For the text-containing cell, return its midpoint in [X, Y] coordinate format. 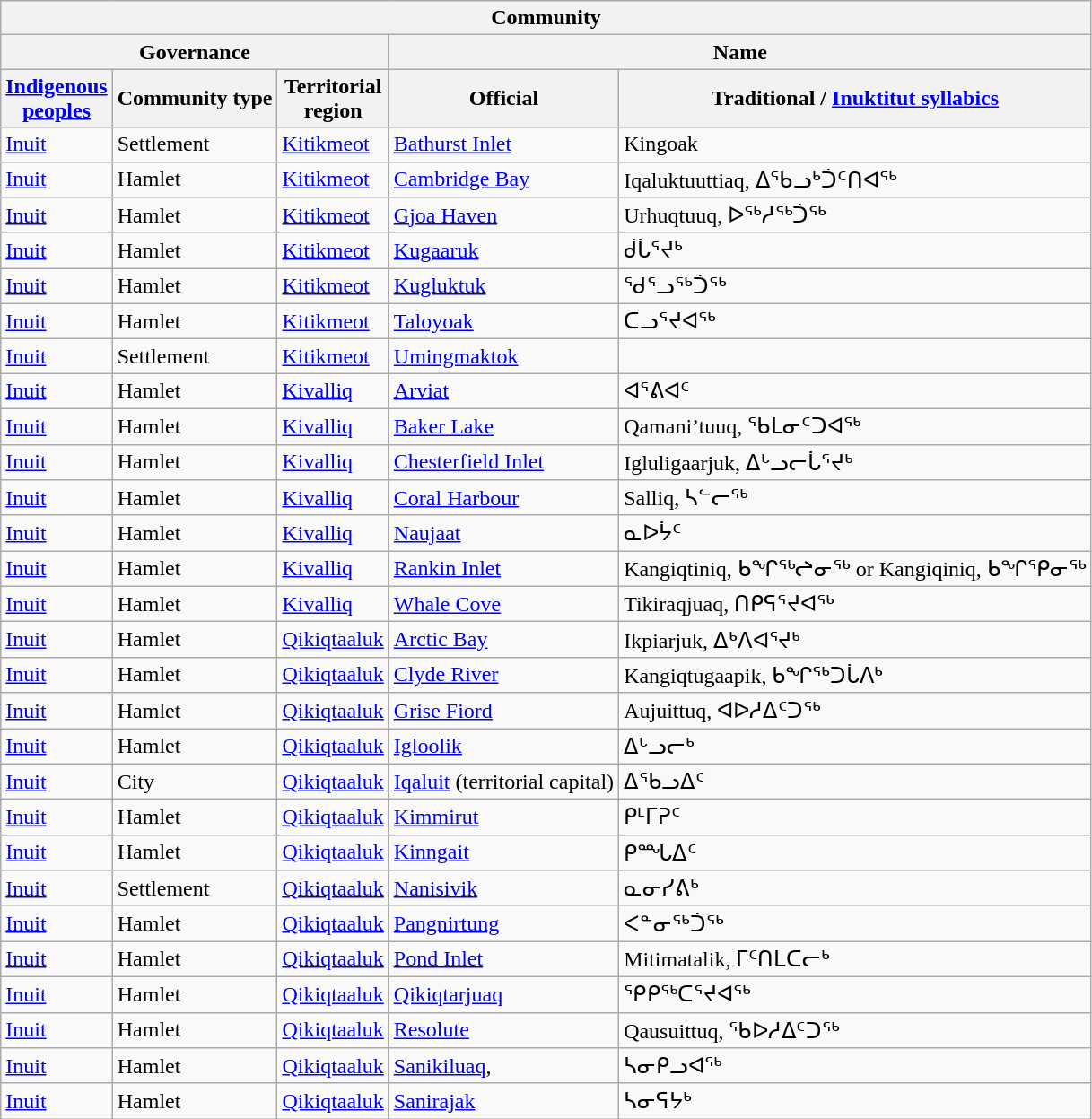
ᓴᓂᕋᔭᒃ [856, 1101]
Salliq, ᓴᓪᓕᖅ [856, 498]
Kimmirut [503, 817]
Official [503, 99]
City [195, 782]
ᐃᒡᓗᓕᒃ [856, 747]
Baker Lake [503, 426]
Qamani’tuuq, ᖃᒪᓂᑦᑐᐊᖅ [856, 426]
Qausuittuq, ᖃᐅᓱᐃᑦᑐᖅ [856, 1030]
ᓇᐅᔮᑦ [856, 533]
Bathurst Inlet [503, 144]
ᐸᓐᓂᖅᑑᖅ [856, 923]
Kinngait [503, 852]
Gjoa Haven [503, 215]
Nanisivik [503, 888]
Community type [195, 99]
Aujuittuq, ᐊᐅᓱᐃᑦᑐᖅ [856, 711]
Mitimatalik, ᒥᑦᑎᒪᑕᓕᒃ [856, 959]
Kugluktuk [503, 286]
Tikiraqjuaq, ᑎᑭᕋᕐᔪᐊᖅ [856, 604]
ᕿᑭᖅᑕᕐᔪᐊᖅ [856, 994]
Umingmaktok [503, 356]
ᐊᕐᕕᐊᑦ [856, 391]
Iqaluktuuttiaq, ᐃᖃᓗᒃᑑᑦᑎᐊᖅ [856, 179]
Sanikiluaq, [503, 1066]
Clyde River [503, 675]
Coral Harbour [503, 498]
Cambridge Bay [503, 179]
ᑭᙵᐃᑦ [856, 852]
Kingoak [856, 144]
Indigenouspeoples [57, 99]
ᖁᕐᓗᖅᑑᖅ [856, 286]
Rankin Inlet [503, 569]
Name [739, 52]
Naujaat [503, 533]
Chesterfield Inlet [503, 462]
ᐃᖃᓗᐃᑦ [856, 782]
ᑭᒻᒥᕈᑦ [856, 817]
Pangnirtung [503, 923]
Arctic Bay [503, 640]
Igluligaarjuk, ᐃᒡᓗᓕᒑᕐᔪᒃ [856, 462]
ᓇᓂᓯᕕᒃ [856, 888]
Taloyoak [503, 321]
Community [546, 18]
Arviat [503, 391]
Resolute [503, 1030]
Territorialregion [333, 99]
Governance [196, 52]
Kangiqtugaapik, ᑲᖏᖅᑐᒑᐱᒃ [856, 675]
Traditional / Inuktitut syllabics [856, 99]
Urhuqtuuq, ᐅᖅᓱᖅᑑᖅ [856, 215]
ᓴᓂᑭᓗᐊᖅ [856, 1066]
Grise Fiord [503, 711]
ᑕᓗᕐᔪᐊᖅ [856, 321]
Whale Cove [503, 604]
Qikiqtarjuaq [503, 994]
Kangiqtiniq, ᑲᖏᖅᖠᓂᖅ or Kangiqiniq, ᑲᖏᕿᓂᖅ [856, 569]
ᑰᒑᕐᔪᒃ [856, 250]
Pond Inlet [503, 959]
Igloolik [503, 747]
Kugaaruk [503, 250]
Iqaluit (territorial capital) [503, 782]
Sanirajak [503, 1101]
Ikpiarjuk, ᐃᒃᐱᐊᕐᔪᒃ [856, 640]
